Scan for the cell matching the given text and deliver its [x, y] coordinate at center. 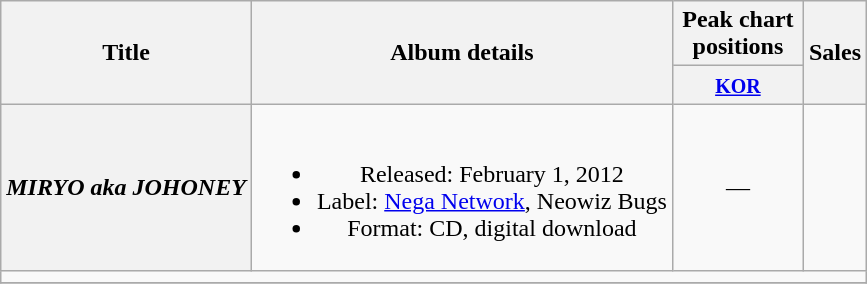
— [738, 188]
Sales [834, 52]
MIRYO aka JOHONEY [126, 188]
KOR [738, 85]
Album details [462, 52]
Peak chart positions [738, 34]
Title [126, 52]
Released: February 1, 2012Label: Nega Network, Neowiz BugsFormat: CD, digital download [462, 188]
